From the cell containing the given text, extract its center point as [x, y] coordinate. 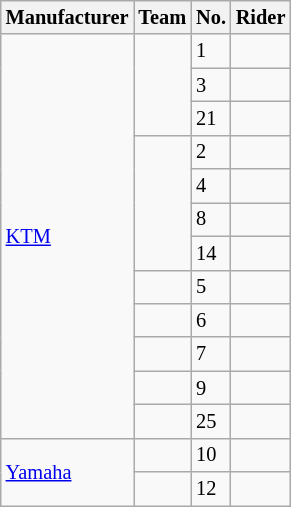
7 [211, 354]
9 [211, 388]
8 [211, 219]
Manufacturer [68, 17]
5 [211, 287]
21 [211, 118]
Team [163, 17]
4 [211, 186]
2 [211, 152]
1 [211, 51]
KTM [68, 236]
No. [211, 17]
3 [211, 85]
Rider [261, 17]
25 [211, 421]
14 [211, 253]
12 [211, 489]
10 [211, 455]
6 [211, 320]
Yamaha [68, 472]
